Determine the (x, y) coordinate at the center of the cell enclosing the given text.  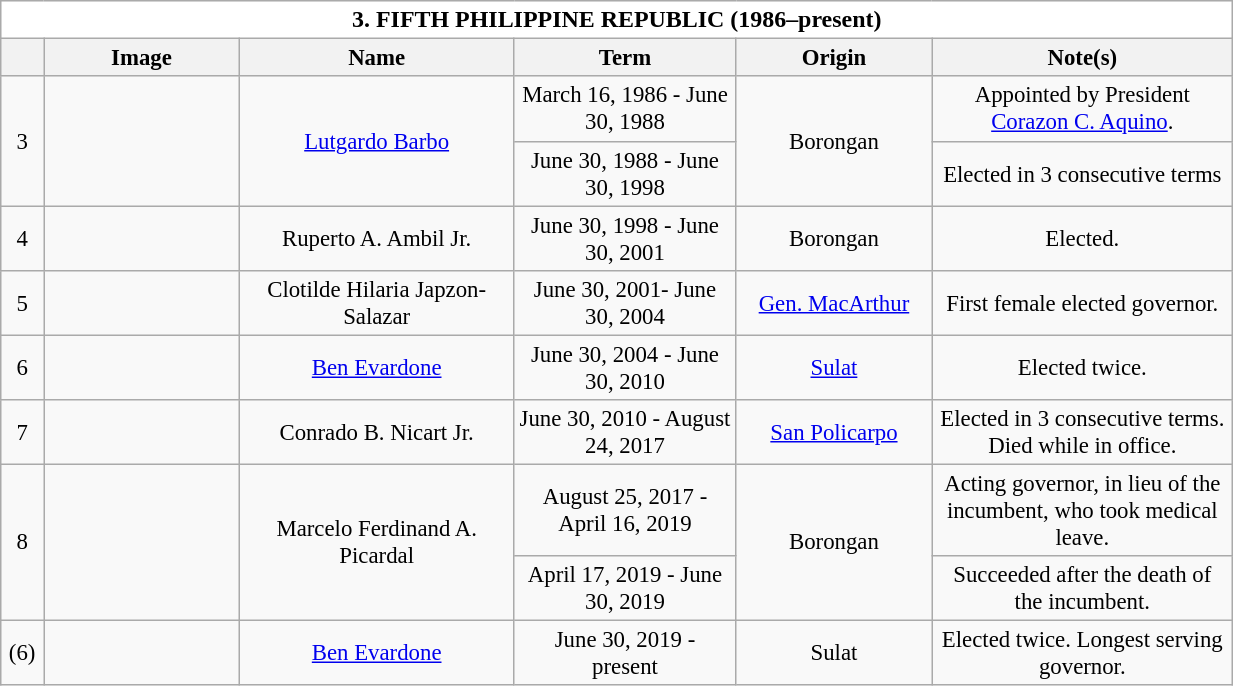
Elected in 3 consecutive terms (1082, 174)
June 30, 1988 - June 30, 1998 (625, 174)
Lutgardo Barbo (376, 142)
Name (376, 58)
June 30, 2019 - present (625, 652)
San Policarpo (834, 432)
5 (22, 302)
Succeeded after the death of the incumbent. (1082, 588)
Term (625, 58)
August 25, 2017 - April 16, 2019 (625, 510)
June 30, 1998 - June 30, 2001 (625, 238)
Image (142, 58)
7 (22, 432)
Ruperto A. Ambil Jr. (376, 238)
6 (22, 368)
March 16, 1986 - June 30, 1988 (625, 110)
Conrado B. Nicart Jr. (376, 432)
3 (22, 142)
June 30, 2004 - June 30, 2010 (625, 368)
Appointed by President Corazon C. Aquino. (1082, 110)
Elected twice. (1082, 368)
Marcelo Ferdinand A. Picardal (376, 542)
3. FIFTH PHILIPPINE REPUBLIC (1986–present) (617, 20)
June 30, 2010 - August 24, 2017 (625, 432)
Elected. (1082, 238)
Elected in 3 consecutive terms. Died while in office. (1082, 432)
Acting governor, in lieu of the incumbent, who took medical leave. (1082, 510)
(6) (22, 652)
April 17, 2019 - June 30, 2019 (625, 588)
Gen. MacArthur (834, 302)
Origin (834, 58)
8 (22, 542)
Clotilde Hilaria Japzon-Salazar (376, 302)
First female elected governor. (1082, 302)
4 (22, 238)
June 30, 2001- June 30, 2004 (625, 302)
Note(s) (1082, 58)
Elected twice. Longest serving governor. (1082, 652)
